Extract the [X, Y] coordinate from the center of the cell holding the provided text.  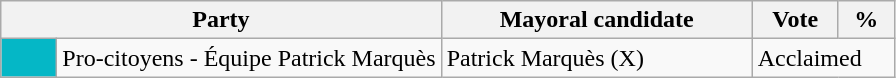
Vote [795, 20]
Mayoral candidate [596, 20]
% [866, 20]
Patrick Marquès (X) [596, 58]
Party [221, 20]
Acclaimed [823, 58]
Pro-citoyens - Équipe Patrick Marquès [249, 58]
